Pinpoint the cell where the given text exists, returning its [x, y] midpoint coordinate. 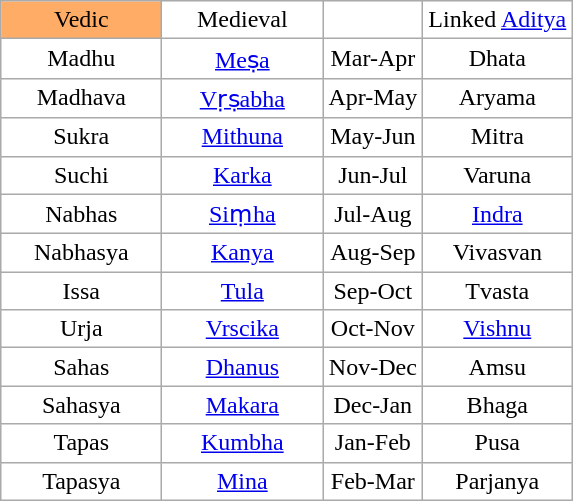
Vṛṣabha [242, 98]
Issa [82, 291]
Sahasya [82, 405]
Indra [498, 214]
Mitra [498, 137]
Vedic [82, 20]
Urja [82, 329]
Vrscika [242, 329]
Sahas [82, 367]
Makara [242, 405]
Tapasya [82, 481]
Meṣa [242, 59]
Jan-Feb [373, 443]
Apr-May [373, 98]
Amsu [498, 367]
Dhata [498, 59]
Jun-Jul [373, 175]
Jul-Aug [373, 214]
Oct-Nov [373, 329]
Madhu [82, 59]
May-Jun [373, 137]
Linked Aditya [498, 20]
Dhanus [242, 367]
Aryama [498, 98]
Nabhas [82, 214]
Feb-Mar [373, 481]
Vivasvan [498, 253]
Sukra [82, 137]
Tvasta [498, 291]
Nov-Dec [373, 367]
Kumbha [242, 443]
Nabhasya [82, 253]
Kanya [242, 253]
Dec-Jan [373, 405]
Mina [242, 481]
Mar-Apr [373, 59]
Varuna [498, 175]
Suchi [82, 175]
Tapas [82, 443]
Bhaga [498, 405]
Vishnu [498, 329]
Medieval [242, 20]
Aug-Sep [373, 253]
Sep-Oct [373, 291]
Karka [242, 175]
Pusa [498, 443]
Madhava [82, 98]
Siṃha [242, 214]
Parjanya [498, 481]
Mithuna [242, 137]
Tula [242, 291]
